Identify which cell holds the provided text, then report its [x, y] central coordinate. 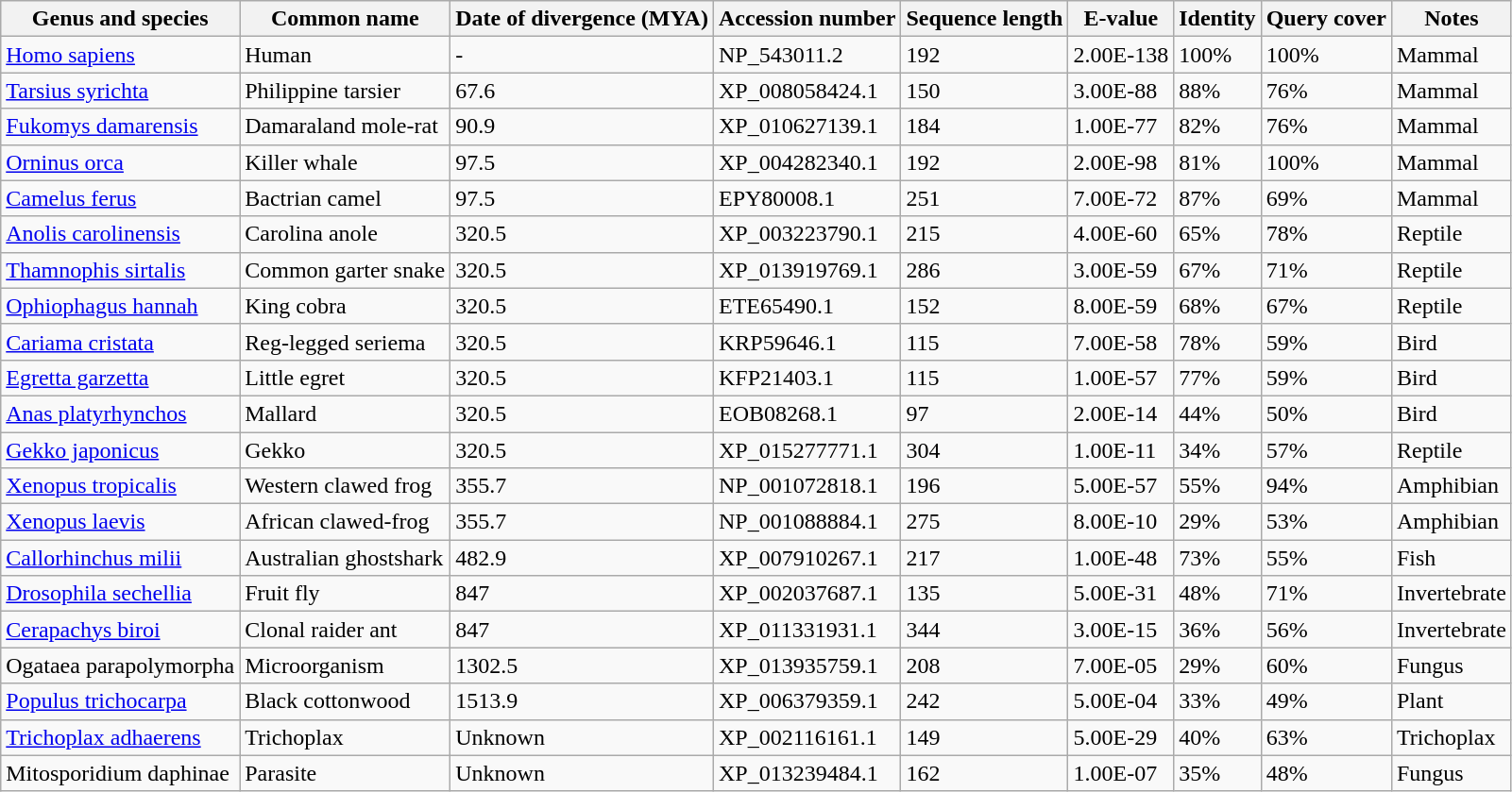
- [582, 55]
7.00E-72 [1121, 198]
Populus trichocarpa [121, 701]
Fish [1451, 558]
XP_002037687.1 [807, 594]
Orninus orca [121, 162]
Drosophila sechellia [121, 594]
1.00E-07 [1121, 773]
Cariama cristata [121, 342]
Human [346, 55]
KFP21403.1 [807, 378]
344 [984, 630]
57% [1326, 450]
NP_543011.2 [807, 55]
Damaraland mole-rat [346, 126]
African clawed-frog [346, 522]
90.9 [582, 126]
XP_013239484.1 [807, 773]
67.6 [582, 91]
NP_001072818.1 [807, 486]
217 [984, 558]
Sequence length [984, 19]
Parasite [346, 773]
7.00E-58 [1121, 342]
Reg-legged seriema [346, 342]
XP_013935759.1 [807, 666]
68% [1217, 306]
275 [984, 522]
Camelus ferus [121, 198]
35% [1217, 773]
Anas platyrhynchos [121, 413]
34% [1217, 450]
242 [984, 701]
5.00E-29 [1121, 737]
5.00E-04 [1121, 701]
152 [984, 306]
Identity [1217, 19]
77% [1217, 378]
69% [1326, 198]
215 [984, 234]
ETE65490.1 [807, 306]
Trichoplax adhaerens [121, 737]
36% [1217, 630]
Anolis carolinensis [121, 234]
XP_010627139.1 [807, 126]
65% [1217, 234]
7.00E-05 [1121, 666]
Xenopus laevis [121, 522]
Query cover [1326, 19]
4.00E-60 [1121, 234]
208 [984, 666]
44% [1217, 413]
XP_008058424.1 [807, 91]
97 [984, 413]
Little egret [346, 378]
2.00E-14 [1121, 413]
Microorganism [346, 666]
251 [984, 198]
XP_003223790.1 [807, 234]
2.00E-138 [1121, 55]
3.00E-15 [1121, 630]
Ophiophagus hannah [121, 306]
304 [984, 450]
XP_013919769.1 [807, 270]
73% [1217, 558]
XP_011331931.1 [807, 630]
Plant [1451, 701]
53% [1326, 522]
Australian ghostshark [346, 558]
Ogataea parapolymorpha [121, 666]
1302.5 [582, 666]
94% [1326, 486]
286 [984, 270]
Callorhinchus milii [121, 558]
40% [1217, 737]
162 [984, 773]
63% [1326, 737]
Western clawed frog [346, 486]
Fukomys damarensis [121, 126]
XP_007910267.1 [807, 558]
KRP59646.1 [807, 342]
Genus and species [121, 19]
3.00E-59 [1121, 270]
Clonal raider ant [346, 630]
Egretta garzetta [121, 378]
33% [1217, 701]
150 [984, 91]
1.00E-57 [1121, 378]
184 [984, 126]
Common garter snake [346, 270]
49% [1326, 701]
196 [984, 486]
Mallard [346, 413]
88% [1217, 91]
NP_001088884.1 [807, 522]
Bactrian camel [346, 198]
50% [1326, 413]
XP_004282340.1 [807, 162]
Accession number [807, 19]
5.00E-57 [1121, 486]
60% [1326, 666]
Thamnophis sirtalis [121, 270]
1.00E-77 [1121, 126]
81% [1217, 162]
82% [1217, 126]
E-value [1121, 19]
Fruit fly [346, 594]
3.00E-88 [1121, 91]
XP_015277771.1 [807, 450]
2.00E-98 [1121, 162]
Black cottonwood [346, 701]
149 [984, 737]
87% [1217, 198]
XP_006379359.1 [807, 701]
Tarsius syrichta [121, 91]
8.00E-59 [1121, 306]
Gekko [346, 450]
5.00E-31 [1121, 594]
EOB08268.1 [807, 413]
XP_002116161.1 [807, 737]
Notes [1451, 19]
Philippine tarsier [346, 91]
1.00E-48 [1121, 558]
56% [1326, 630]
1513.9 [582, 701]
Gekko japonicus [121, 450]
Carolina anole [346, 234]
Common name [346, 19]
1.00E-11 [1121, 450]
Xenopus tropicalis [121, 486]
135 [984, 594]
Killer whale [346, 162]
Cerapachys biroi [121, 630]
King cobra [346, 306]
8.00E-10 [1121, 522]
Date of divergence (MYA) [582, 19]
Mitosporidium daphinae [121, 773]
EPY80008.1 [807, 198]
Homo sapiens [121, 55]
482.9 [582, 558]
